Output the (X, Y) coordinate of the center of the cell containing the given text.  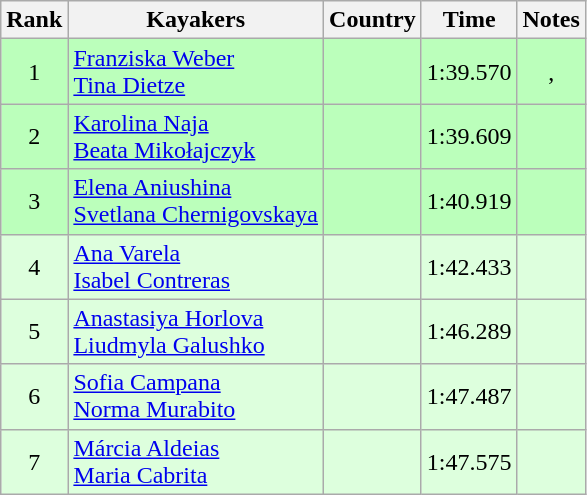
1:46.289 (469, 332)
Kayakers (196, 20)
4 (34, 266)
Elena AniushinaSvetlana Chernigovskaya (196, 202)
1:42.433 (469, 266)
1:47.575 (469, 462)
7 (34, 462)
1:39.570 (469, 72)
Anastasiya HorlovaLiudmyla Galushko (196, 332)
1:40.919 (469, 202)
2 (34, 136)
Country (373, 20)
Time (469, 20)
Karolina NajaBeata Mikołajczyk (196, 136)
Notes (551, 20)
, (551, 72)
6 (34, 396)
1:39.609 (469, 136)
Franziska WeberTina Dietze (196, 72)
1 (34, 72)
3 (34, 202)
5 (34, 332)
Sofia CampanaNorma Murabito (196, 396)
Márcia AldeiasMaria Cabrita (196, 462)
1:47.487 (469, 396)
Rank (34, 20)
Ana VarelaIsabel Contreras (196, 266)
